Pinpoint the cell where the given text exists, returning its [x, y] midpoint coordinate. 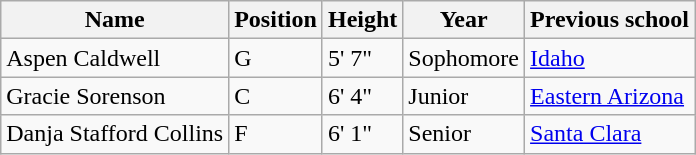
Gracie Sorenson [115, 96]
Height [362, 20]
G [276, 58]
Eastern Arizona [610, 96]
Sophomore [464, 58]
6' 4" [362, 96]
Previous school [610, 20]
Senior [464, 134]
6' 1" [362, 134]
F [276, 134]
Santa Clara [610, 134]
Year [464, 20]
Idaho [610, 58]
Junior [464, 96]
Aspen Caldwell [115, 58]
5' 7" [362, 58]
Position [276, 20]
Name [115, 20]
C [276, 96]
Danja Stafford Collins [115, 134]
